Determine the [x, y] coordinate at the center of the cell enclosing the given text.  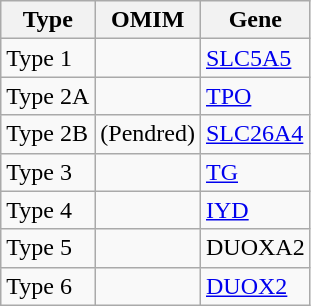
(Pendred) [148, 134]
Type 4 [48, 210]
Type 2A [48, 96]
TG [255, 172]
Type 2B [48, 134]
Gene [255, 20]
SLC5A5 [255, 58]
Type 5 [48, 248]
Type [48, 20]
DUOX2 [255, 286]
OMIM [148, 20]
SLC26A4 [255, 134]
Type 3 [48, 172]
IYD [255, 210]
Type 1 [48, 58]
TPO [255, 96]
Type 6 [48, 286]
DUOXA2 [255, 248]
